Determine the [X, Y] coordinate at the center of the cell enclosing the given text.  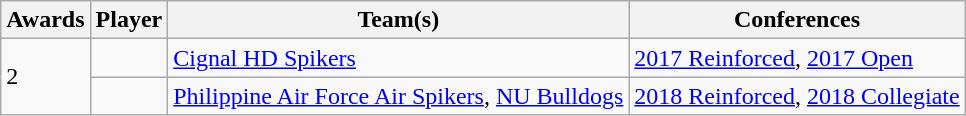
2018 Reinforced, 2018 Collegiate [797, 96]
Awards [46, 20]
Team(s) [398, 20]
Player [129, 20]
Cignal HD Spikers [398, 58]
Philippine Air Force Air Spikers, NU Bulldogs [398, 96]
Conferences [797, 20]
2 [46, 77]
2017 Reinforced, 2017 Open [797, 58]
